Find where the given text appears and provide that cell's center as (X, Y) coordinate. 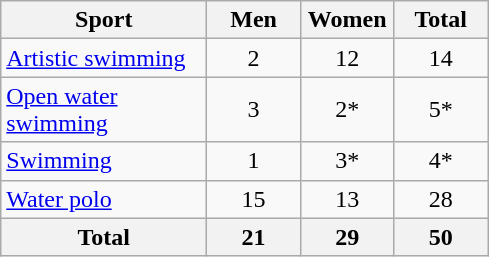
2* (347, 110)
29 (347, 237)
4* (441, 161)
15 (254, 199)
12 (347, 58)
2 (254, 58)
28 (441, 199)
Men (254, 20)
5* (441, 110)
1 (254, 161)
21 (254, 237)
3* (347, 161)
13 (347, 199)
Open water swimming (104, 110)
Swimming (104, 161)
14 (441, 58)
3 (254, 110)
Artistic swimming (104, 58)
Women (347, 20)
Water polo (104, 199)
Sport (104, 20)
50 (441, 237)
